Pinpoint the cell where the given text exists, returning its [X, Y] midpoint coordinate. 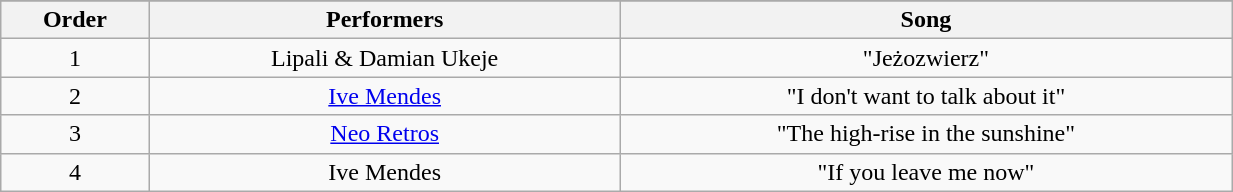
"Jeżozwierz" [926, 58]
2 [75, 96]
1 [75, 58]
Song [926, 20]
Order [75, 20]
"If you leave me now" [926, 172]
"I don't want to talk about it" [926, 96]
"The high-rise in the sunshine" [926, 134]
3 [75, 134]
Performers [384, 20]
Lipali & Damian Ukeje [384, 58]
4 [75, 172]
Neo Retros [384, 134]
